Return (x, y) of the center of cell containing provided text 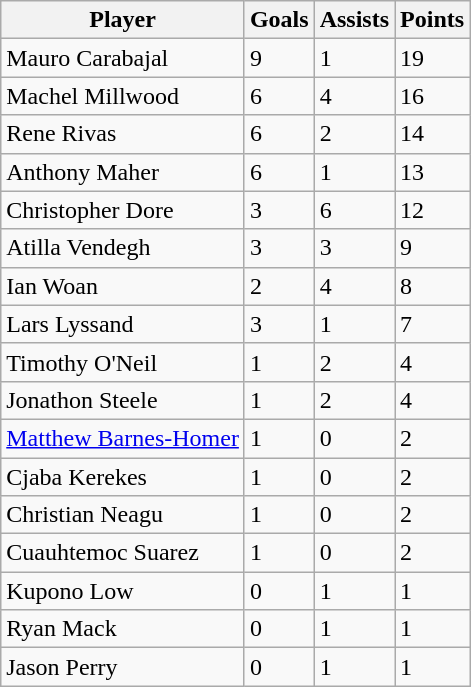
Timothy O'Neil (123, 362)
16 (432, 96)
7 (432, 324)
Ryan Mack (123, 629)
Lars Lyssand (123, 324)
Jonathon Steele (123, 400)
Assists (354, 20)
12 (432, 210)
Christopher Dore (123, 210)
Jason Perry (123, 667)
Cjaba Kerekes (123, 477)
Matthew Barnes-Homer (123, 438)
19 (432, 58)
Points (432, 20)
Anthony Maher (123, 172)
13 (432, 172)
14 (432, 134)
Cuauhtemoc Suarez (123, 553)
Atilla Vendegh (123, 248)
8 (432, 286)
Machel Millwood (123, 96)
Ian Woan (123, 286)
Goals (279, 20)
Player (123, 20)
Mauro Carabajal (123, 58)
Rene Rivas (123, 134)
Kupono Low (123, 591)
Christian Neagu (123, 515)
